Search for the cell housing the specified text and yield its (x, y) center coordinate. 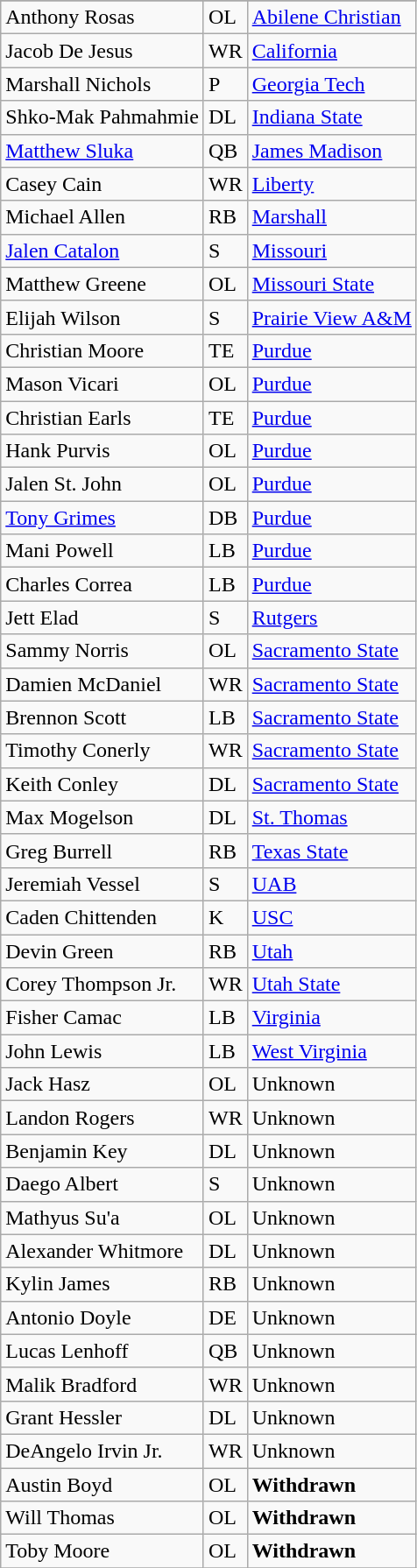
Elijah Wilson (102, 317)
Daego Albert (102, 1184)
DE (225, 1317)
Virginia (331, 1018)
St. Thomas (331, 817)
Jack Hasz (102, 1084)
DeAngelo Irvin Jr. (102, 1451)
Devin Green (102, 950)
West Virginia (331, 1051)
Damien McDaniel (102, 684)
Hank Purvis (102, 451)
Fisher Camac (102, 1018)
Texas State (331, 851)
Jalen St. John (102, 484)
Kylin James (102, 1284)
California (331, 51)
Will Thomas (102, 1518)
Antonio Doyle (102, 1317)
Shko-Mak Pahmahmie (102, 117)
Jett Elad (102, 618)
Greg Burrell (102, 851)
Brennon Scott (102, 717)
Grant Hessler (102, 1417)
Lucas Lenhoff (102, 1351)
James Madison (331, 151)
Max Mogelson (102, 817)
Mathyus Su'a (102, 1218)
Casey Cain (102, 184)
Abilene Christian (331, 18)
John Lewis (102, 1051)
Utah State (331, 985)
Liberty (331, 184)
Matthew Greene (102, 284)
K (225, 917)
Landon Rogers (102, 1118)
Keith Conley (102, 784)
Indiana State (331, 117)
Austin Boyd (102, 1485)
Mason Vicari (102, 384)
Missouri (331, 251)
P (225, 84)
Jacob De Jesus (102, 51)
Marshall Nichols (102, 84)
Alexander Whitmore (102, 1251)
Anthony Rosas (102, 18)
Jalen Catalon (102, 251)
UAB (331, 884)
Mani Powell (102, 551)
Christian Moore (102, 350)
Corey Thompson Jr. (102, 985)
Benjamin Key (102, 1151)
Marshall (331, 217)
Tony Grimes (102, 518)
Malik Bradford (102, 1384)
Toby Moore (102, 1551)
Michael Allen (102, 217)
Rutgers (331, 618)
Prairie View A&M (331, 317)
Timothy Conerly (102, 751)
Utah (331, 950)
Sammy Norris (102, 651)
Missouri State (331, 284)
Matthew Sluka (102, 151)
Jeremiah Vessel (102, 884)
USC (331, 917)
DB (225, 518)
Charles Correa (102, 584)
Caden Chittenden (102, 917)
Georgia Tech (331, 84)
Christian Earls (102, 418)
